For the text-containing cell, return its midpoint in (x, y) coordinate format. 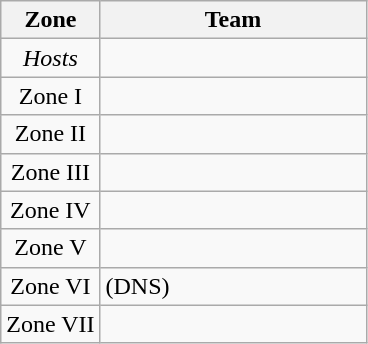
Zone (50, 20)
Zone VI (50, 286)
Zone I (50, 96)
Zone II (50, 134)
(DNS) (233, 286)
Zone IV (50, 210)
Hosts (50, 58)
Team (233, 20)
Zone V (50, 248)
Zone VII (50, 324)
Zone III (50, 172)
